Capture the cell that displays the provided text and extract its (X, Y) central coordinate. 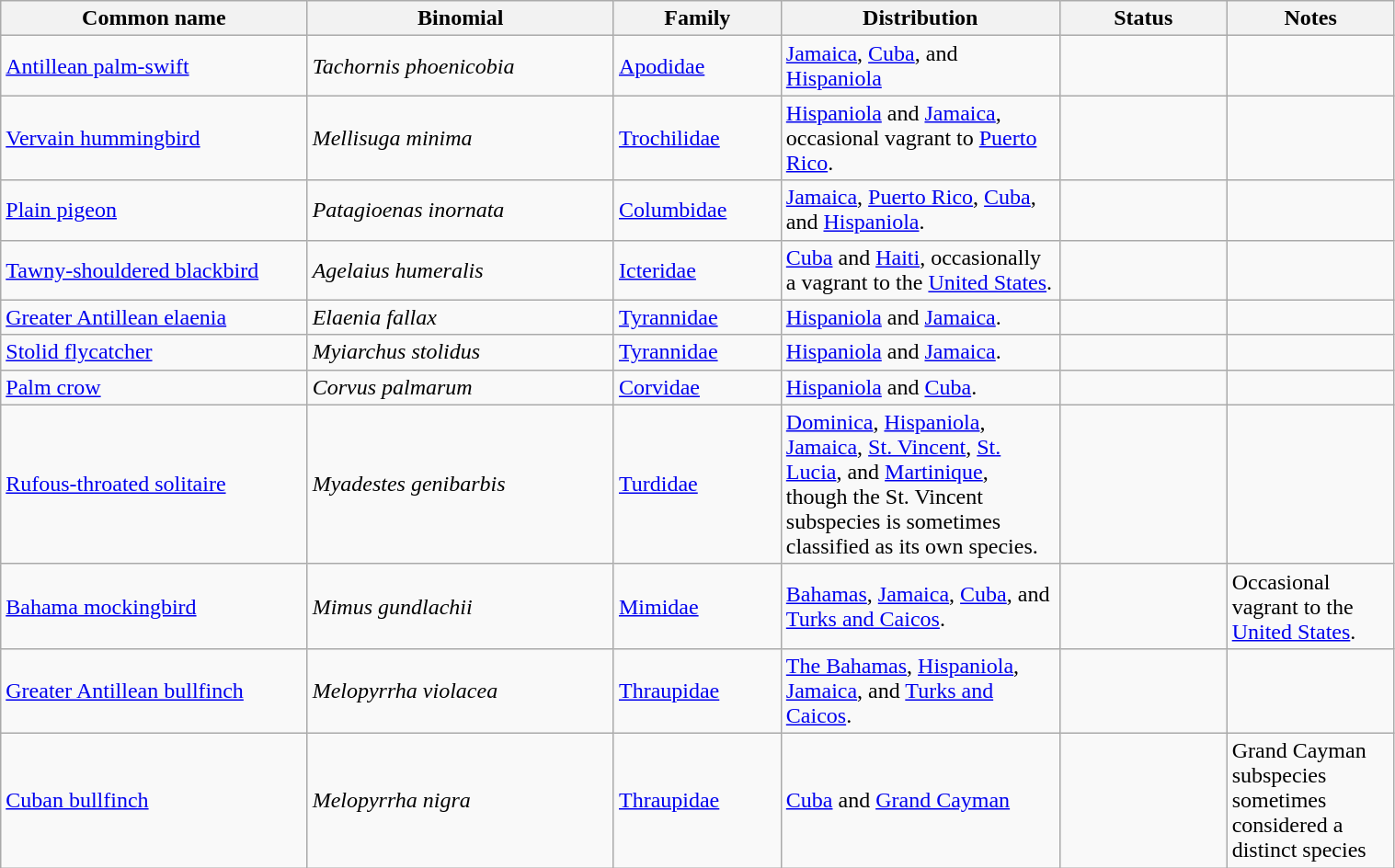
Mimidae (697, 606)
Status (1143, 18)
Hispaniola and Jamaica, occasional vagrant to Puerto Rico. (920, 138)
Cuban bullfinch (154, 800)
Patagioenas inornata (460, 210)
Turdidae (697, 484)
Tawny-shouldered blackbird (154, 270)
Notes (1310, 18)
Greater Antillean elaenia (154, 317)
Binomial (460, 18)
Melopyrrha violacea (460, 691)
Family (697, 18)
Antillean palm-swift (154, 66)
Elaenia fallax (460, 317)
Cuba and Grand Cayman (920, 800)
Corvidae (697, 387)
Hispaniola and Cuba. (920, 387)
Myadestes genibarbis (460, 484)
Palm crow (154, 387)
Mimus gundlachii (460, 606)
Myiarchus stolidus (460, 352)
Mellisuga minima (460, 138)
Cuba and Haiti, occasionally a vagrant to the United States. (920, 270)
Trochilidae (697, 138)
Jamaica, Puerto Rico, Cuba, and Hispaniola. (920, 210)
Melopyrrha nigra (460, 800)
Dominica, Hispaniola, Jamaica, St. Vincent, St. Lucia, and Martinique, though the St. Vincent subspecies is sometimes classified as its own species. (920, 484)
Rufous-throated solitaire (154, 484)
Occasional vagrant to the United States. (1310, 606)
Stolid flycatcher (154, 352)
Distribution (920, 18)
Bahama mockingbird (154, 606)
Common name (154, 18)
Jamaica, Cuba, and Hispaniola (920, 66)
Agelaius humeralis (460, 270)
Vervain hummingbird (154, 138)
Tachornis phoenicobia (460, 66)
Columbidae (697, 210)
Grand Cayman subspecies sometimes considered a distinct species (1310, 800)
Plain pigeon (154, 210)
Greater Antillean bullfinch (154, 691)
Icteridae (697, 270)
Corvus palmarum (460, 387)
Bahamas, Jamaica, Cuba, and Turks and Caicos. (920, 606)
The Bahamas, Hispaniola, Jamaica, and Turks and Caicos. (920, 691)
Apodidae (697, 66)
